For the text-containing cell, return its midpoint in [X, Y] coordinate format. 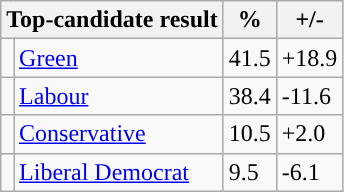
9.5 [250, 172]
Top-candidate result [112, 20]
38.4 [250, 96]
Green [119, 58]
+/- [310, 20]
10.5 [250, 134]
-6.1 [310, 172]
41.5 [250, 58]
+2.0 [310, 134]
-11.6 [310, 96]
Labour [119, 96]
% [250, 20]
Liberal Democrat [119, 172]
Conservative [119, 134]
+18.9 [310, 58]
